Provide the [x, y] coordinate of the cell's center where the given text is located.  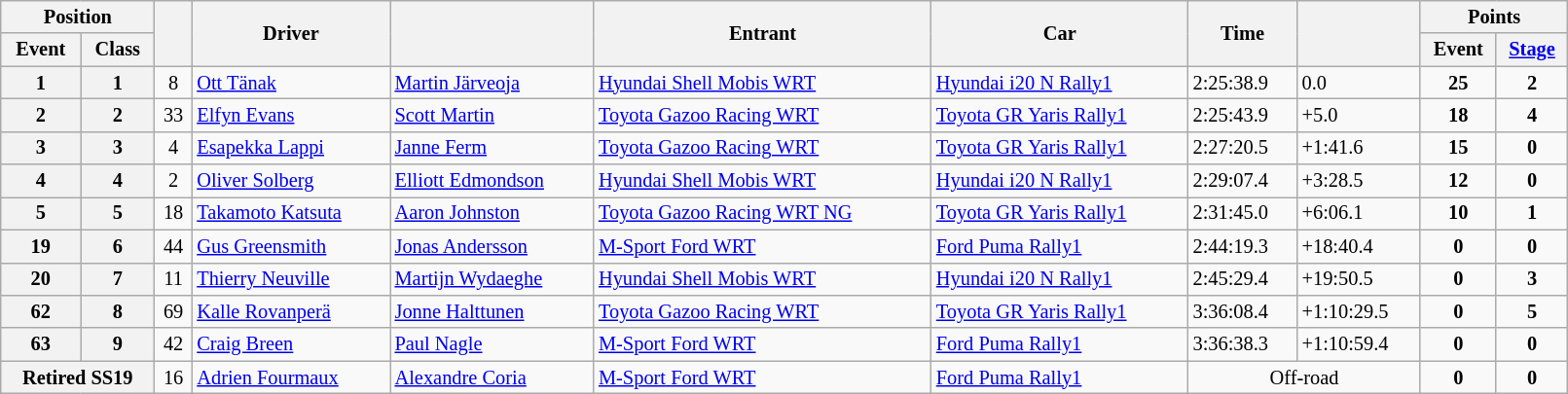
2:27:20.5 [1243, 148]
2:44:19.3 [1243, 246]
Aaron Johnston [492, 213]
Elfyn Evans [290, 115]
0.0 [1359, 83]
10 [1458, 213]
19 [41, 246]
Gus Greensmith [290, 246]
Elliott Edmondson [492, 181]
Jonne Halttunen [492, 311]
Adrien Fourmaux [290, 377]
2:45:29.4 [1243, 279]
2:25:43.9 [1243, 115]
Stage [1532, 50]
63 [41, 344]
Alexandre Coria [492, 377]
25 [1458, 83]
Scott Martin [492, 115]
+1:41.6 [1359, 148]
2:25:38.9 [1243, 83]
7 [118, 279]
Retired SS19 [78, 377]
Time [1243, 33]
16 [173, 377]
Off-road [1304, 377]
Ott Tänak [290, 83]
Toyota Gazoo Racing WRT NG [763, 213]
Driver [290, 33]
+6:06.1 [1359, 213]
6 [118, 246]
Position [78, 17]
62 [41, 311]
3:36:38.3 [1243, 344]
Car [1060, 33]
+5.0 [1359, 115]
Thierry Neuville [290, 279]
11 [173, 279]
+1:10:59.4 [1359, 344]
33 [173, 115]
Entrant [763, 33]
Martin Järveoja [492, 83]
Kalle Rovanperä [290, 311]
12 [1458, 181]
9 [118, 344]
Jonas Andersson [492, 246]
+19:50.5 [1359, 279]
Oliver Solberg [290, 181]
+1:10:29.5 [1359, 311]
2:29:07.4 [1243, 181]
Class [118, 50]
2:31:45.0 [1243, 213]
+18:40.4 [1359, 246]
69 [173, 311]
42 [173, 344]
Martijn Wydaeghe [492, 279]
Points [1493, 17]
3:36:08.4 [1243, 311]
Craig Breen [290, 344]
20 [41, 279]
Takamoto Katsuta [290, 213]
Esapekka Lappi [290, 148]
Janne Ferm [492, 148]
15 [1458, 148]
44 [173, 246]
Paul Nagle [492, 344]
+3:28.5 [1359, 181]
